Identify which cell holds the provided text, then report its (X, Y) central coordinate. 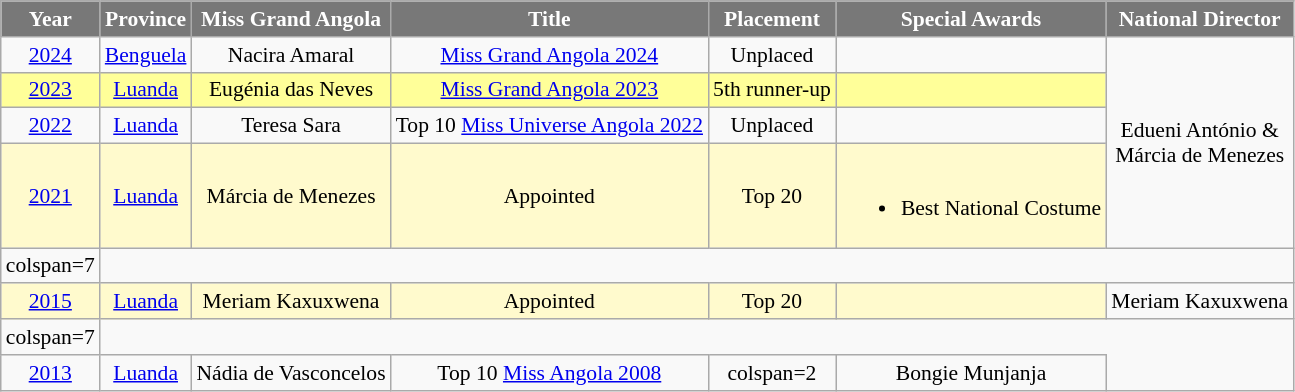
Miss Grand Angola 2023 (550, 90)
Title (550, 19)
Best National Costume (971, 196)
2015 (50, 302)
Top 10 Miss Universe Angola 2022 (550, 126)
2023 (50, 90)
Bongie Munjanja (971, 373)
Province (146, 19)
Eugénia das Neves (290, 90)
Benguela (146, 55)
Special Awards (971, 19)
colspan=2 (772, 373)
Nádia de Vasconcelos (290, 373)
2024 (50, 55)
Year (50, 19)
5th runner-up (772, 90)
Placement (772, 19)
2013 (50, 373)
2021 (50, 196)
Nacira Amaral (290, 55)
Edueni António &Márcia de Menezes (1200, 142)
Top 10 Miss Angola 2008 (550, 373)
National Director (1200, 19)
Miss Grand Angola 2024 (550, 55)
Miss Grand Angola (290, 19)
2022 (50, 126)
Márcia de Menezes (290, 196)
Teresa Sara (290, 126)
